Scan for the cell matching the given text and deliver its [X, Y] coordinate at center. 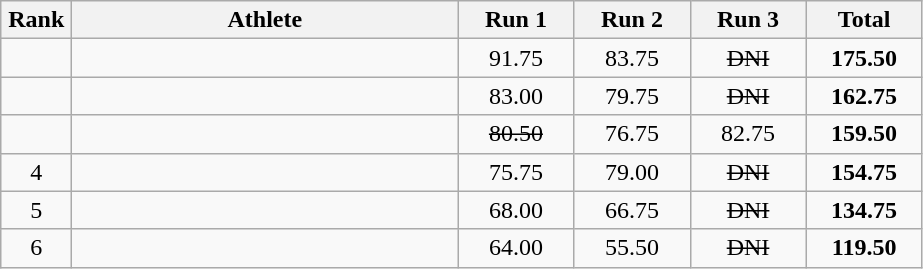
79.00 [632, 172]
175.50 [864, 58]
82.75 [748, 134]
4 [36, 172]
6 [36, 248]
Rank [36, 20]
55.50 [632, 248]
159.50 [864, 134]
68.00 [516, 210]
66.75 [632, 210]
Run 3 [748, 20]
75.75 [516, 172]
162.75 [864, 96]
Run 1 [516, 20]
80.50 [516, 134]
64.00 [516, 248]
83.00 [516, 96]
79.75 [632, 96]
Athlete [265, 20]
134.75 [864, 210]
119.50 [864, 248]
91.75 [516, 58]
Run 2 [632, 20]
5 [36, 210]
83.75 [632, 58]
154.75 [864, 172]
76.75 [632, 134]
Total [864, 20]
